Return [x, y] of the center of cell containing provided text 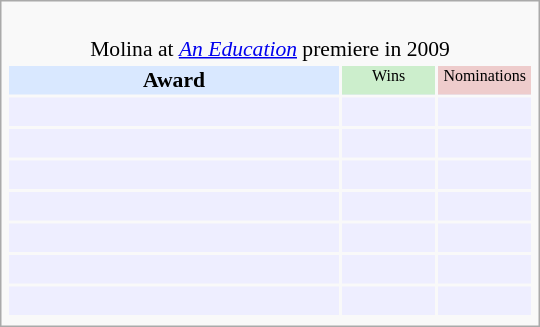
Award [174, 80]
Wins [388, 80]
Nominations [484, 80]
Molina at An Education premiere in 2009 [270, 36]
